From the cell containing the given text, extract its center point as (X, Y) coordinate. 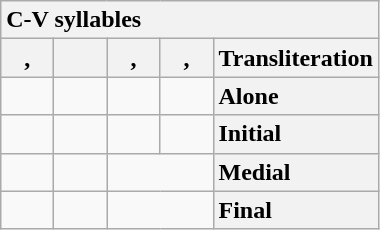
Initial (296, 134)
Transliteration (296, 58)
Final (296, 210)
Alone (296, 96)
C-V syllables (190, 20)
Medial (296, 172)
